Determine the [x, y] coordinate at the center of the cell enclosing the given text.  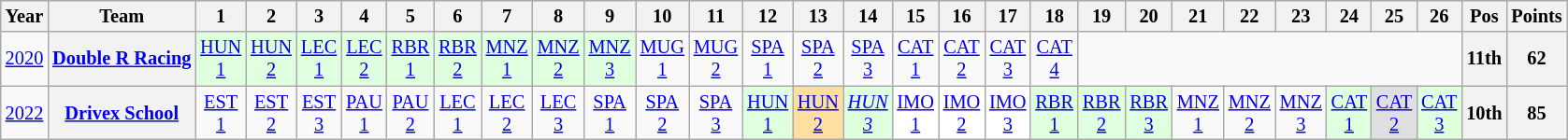
20 [1148, 16]
9 [610, 16]
19 [1101, 16]
6 [457, 16]
2 [271, 16]
13 [818, 16]
Double R Racing [122, 59]
EST3 [319, 113]
Team [122, 16]
LEC3 [559, 113]
RBR3 [1148, 113]
22 [1249, 16]
CAT4 [1054, 59]
10 [662, 16]
Points [1537, 16]
IMO2 [961, 113]
Drivex School [122, 113]
62 [1537, 59]
2020 [24, 59]
18 [1054, 16]
11 [716, 16]
25 [1394, 16]
17 [1008, 16]
4 [365, 16]
IMO3 [1008, 113]
EST1 [221, 113]
26 [1439, 16]
EST2 [271, 113]
8 [559, 16]
21 [1199, 16]
10th [1484, 113]
PAU2 [410, 113]
5 [410, 16]
MUG1 [662, 59]
11th [1484, 59]
Pos [1484, 16]
14 [868, 16]
15 [914, 16]
HUN3 [868, 113]
23 [1302, 16]
85 [1537, 113]
PAU1 [365, 113]
MUG2 [716, 59]
7 [507, 16]
1 [221, 16]
16 [961, 16]
3 [319, 16]
Year [24, 16]
12 [768, 16]
24 [1349, 16]
2022 [24, 113]
IMO1 [914, 113]
